Capture the cell that displays the provided text and extract its (x, y) central coordinate. 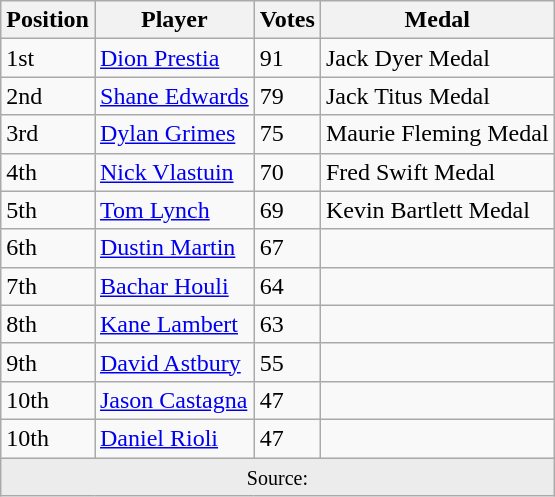
Nick Vlastuin (174, 172)
Votes (287, 20)
Daniel Rioli (174, 438)
Position (48, 20)
David Astbury (174, 362)
4th (48, 172)
63 (287, 324)
Dustin Martin (174, 248)
Jason Castagna (174, 400)
64 (287, 286)
9th (48, 362)
7th (48, 286)
1st (48, 58)
55 (287, 362)
Bachar Houli (174, 286)
79 (287, 96)
Medal (437, 20)
Jack Dyer Medal (437, 58)
6th (48, 248)
Player (174, 20)
75 (287, 134)
67 (287, 248)
Shane Edwards (174, 96)
91 (287, 58)
Dion Prestia (174, 58)
2nd (48, 96)
Kevin Bartlett Medal (437, 210)
Tom Lynch (174, 210)
Dylan Grimes (174, 134)
Kane Lambert (174, 324)
Fred Swift Medal (437, 172)
69 (287, 210)
70 (287, 172)
Source: (278, 477)
5th (48, 210)
3rd (48, 134)
8th (48, 324)
Jack Titus Medal (437, 96)
Maurie Fleming Medal (437, 134)
